Identify which cell holds the provided text, then report its [x, y] central coordinate. 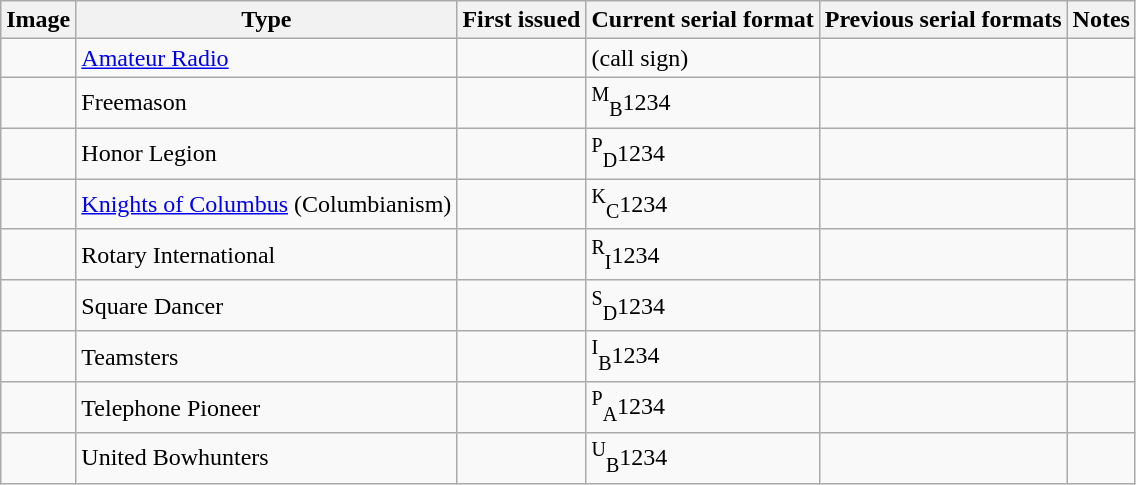
Amateur Radio [266, 58]
Knights of Columbus (Columbianism) [266, 204]
Current serial format [702, 20]
Square Dancer [266, 306]
Image [38, 20]
Rotary International [266, 254]
MB1234 [702, 102]
KC1234 [702, 204]
Honor Legion [266, 154]
PD1234 [702, 154]
Freemason [266, 102]
Teamsters [266, 356]
IB1234 [702, 356]
RI1234 [702, 254]
(call sign) [702, 58]
SD1234 [702, 306]
UB1234 [702, 458]
United Bowhunters [266, 458]
Previous serial formats [943, 20]
First issued [522, 20]
Telephone Pioneer [266, 408]
Notes [1101, 20]
Type [266, 20]
PA1234 [702, 408]
